Scan for the cell matching the given text and deliver its (x, y) coordinate at center. 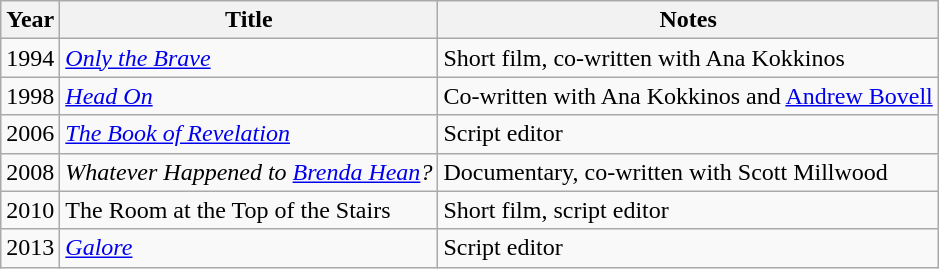
Head On (249, 96)
The Book of Revelation (249, 134)
Galore (249, 248)
2013 (30, 248)
The Room at the Top of the Stairs (249, 210)
Short film, script editor (688, 210)
Co-written with Ana Kokkinos and Andrew Bovell (688, 96)
Title (249, 20)
Short film, co-written with Ana Kokkinos (688, 58)
Notes (688, 20)
Documentary, co-written with Scott Millwood (688, 172)
Year (30, 20)
2010 (30, 210)
1998 (30, 96)
2008 (30, 172)
Whatever Happened to Brenda Hean? (249, 172)
Only the Brave (249, 58)
2006 (30, 134)
1994 (30, 58)
